Capture the cell that displays the provided text and extract its (X, Y) central coordinate. 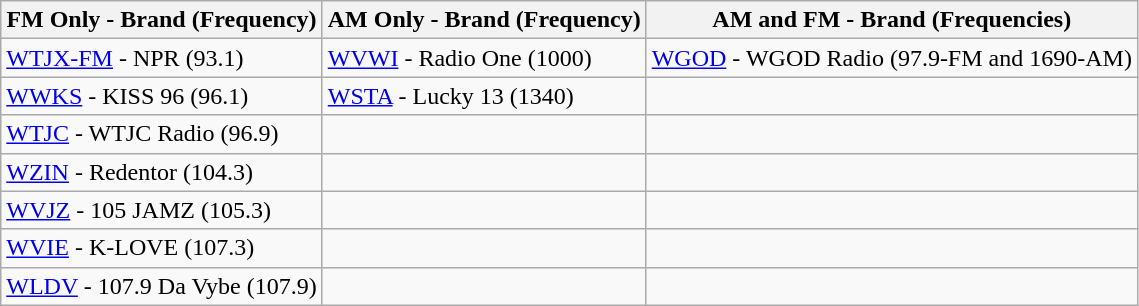
AM and FM - Brand (Frequencies) (892, 20)
AM Only - Brand (Frequency) (484, 20)
WVJZ - 105 JAMZ (105.3) (162, 210)
WSTA - Lucky 13 (1340) (484, 96)
FM Only - Brand (Frequency) (162, 20)
WTJC - WTJC Radio (96.9) (162, 134)
WZIN - Redentor (104.3) (162, 172)
WTJX-FM - NPR (93.1) (162, 58)
WWKS - KISS 96 (96.1) (162, 96)
WLDV - 107.9 Da Vybe (107.9) (162, 286)
WGOD - WGOD Radio (97.9-FM and 1690-AM) (892, 58)
WVIE - K-LOVE (107.3) (162, 248)
WVWI - Radio One (1000) (484, 58)
